Provide the [X, Y] coordinate of the cell's center where the given text is located.  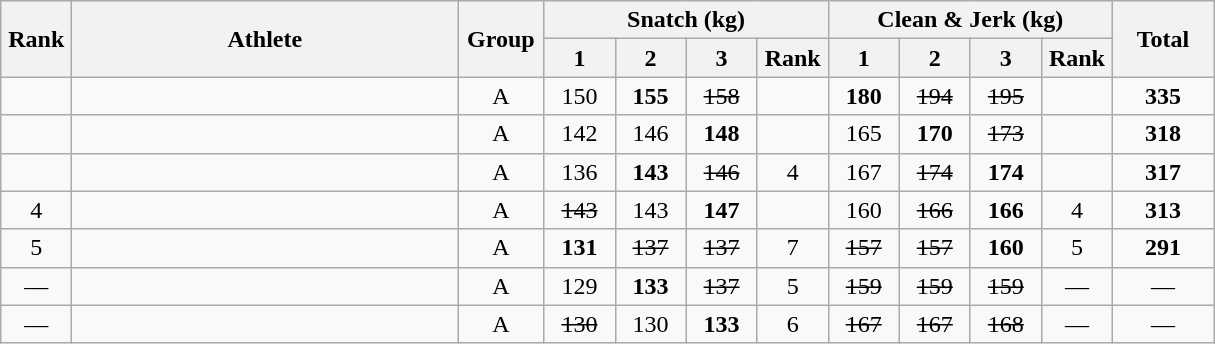
129 [580, 286]
165 [864, 134]
148 [722, 134]
318 [1162, 134]
194 [934, 96]
173 [1006, 134]
136 [580, 172]
335 [1162, 96]
150 [580, 96]
180 [864, 96]
Group [501, 39]
158 [722, 96]
170 [934, 134]
Athlete [265, 39]
317 [1162, 172]
313 [1162, 210]
291 [1162, 248]
Snatch (kg) [686, 20]
147 [722, 210]
142 [580, 134]
Clean & Jerk (kg) [970, 20]
7 [792, 248]
Total [1162, 39]
168 [1006, 324]
131 [580, 248]
6 [792, 324]
195 [1006, 96]
155 [650, 96]
